Output the (X, Y) coordinate of the center of the cell containing the given text.  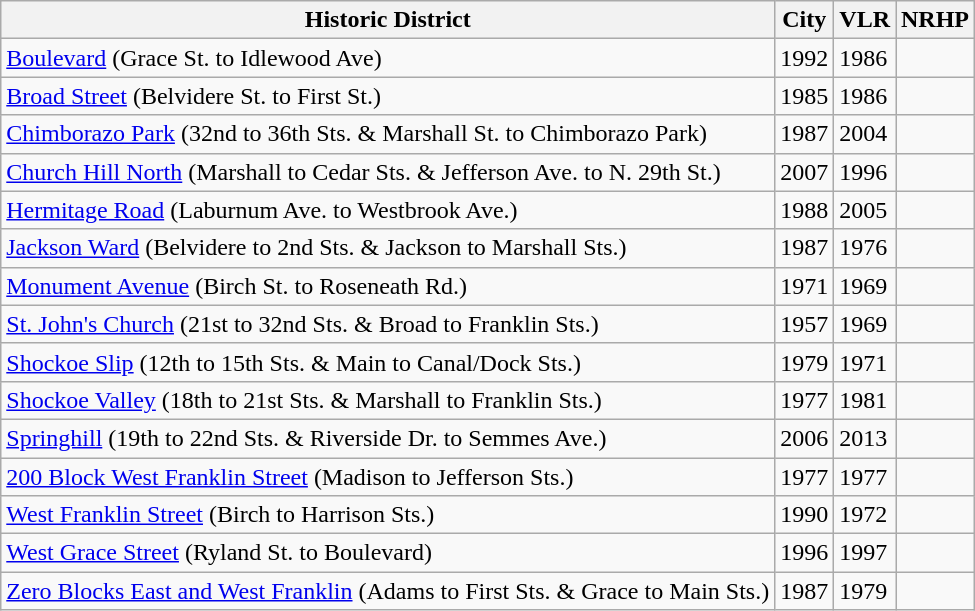
2004 (865, 134)
Hermitage Road (Laburnum Ave. to Westbrook Ave.) (388, 210)
Boulevard (Grace St. to Idlewood Ave) (388, 58)
1985 (804, 96)
1972 (865, 515)
NRHP (936, 20)
1988 (804, 210)
West Grace Street (Ryland St. to Boulevard) (388, 553)
Jackson Ward (Belvidere to 2nd Sts. & Jackson to Marshall Sts.) (388, 248)
1981 (865, 400)
1957 (804, 324)
Monument Avenue (Birch St. to Roseneath Rd.) (388, 286)
200 Block West Franklin Street (Madison to Jefferson Sts.) (388, 477)
City (804, 20)
VLR (865, 20)
1976 (865, 248)
Broad Street (Belvidere St. to First St.) (388, 96)
Church Hill North (Marshall to Cedar Sts. & Jefferson Ave. to N. 29th St.) (388, 172)
Chimborazo Park (32nd to 36th Sts. & Marshall St. to Chimborazo Park) (388, 134)
West Franklin Street (Birch to Harrison Sts.) (388, 515)
1997 (865, 553)
Springhill (19th to 22nd Sts. & Riverside Dr. to Semmes Ave.) (388, 438)
Shockoe Slip (12th to 15th Sts. & Main to Canal/Dock Sts.) (388, 362)
2006 (804, 438)
1990 (804, 515)
Shockoe Valley (18th to 21st Sts. & Marshall to Franklin Sts.) (388, 400)
Zero Blocks East and West Franklin (Adams to First Sts. & Grace to Main Sts.) (388, 591)
St. John's Church (21st to 32nd Sts. & Broad to Franklin Sts.) (388, 324)
2007 (804, 172)
2013 (865, 438)
Historic District (388, 20)
2005 (865, 210)
1992 (804, 58)
